Return [X, Y] of the center of cell containing provided text 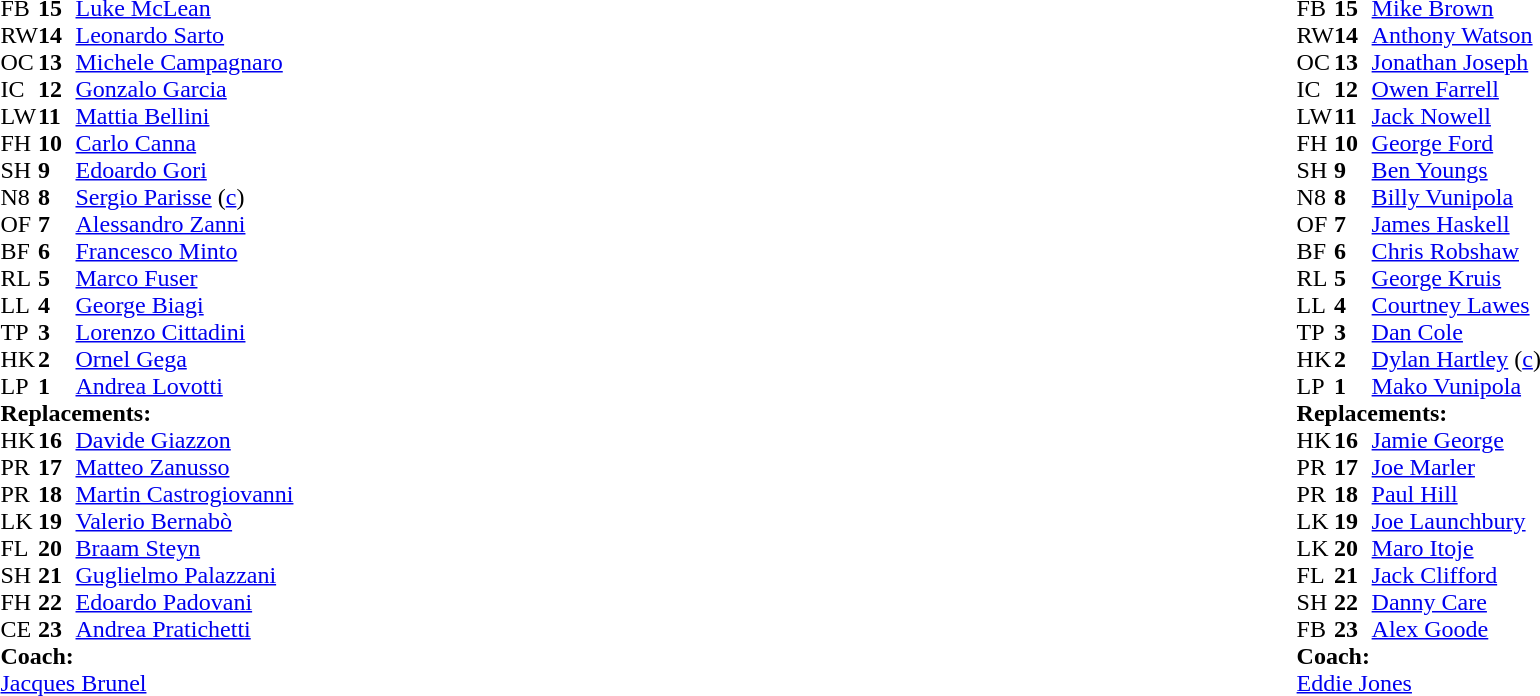
Gonzalo Garcia [185, 90]
George Biagi [185, 306]
FB [1316, 630]
Andrea Lovotti [185, 386]
CE [19, 630]
Sergio Parisse (c) [185, 198]
Edoardo Padovani [185, 602]
Andrea Pratichetti [185, 630]
Mattia Bellini [185, 116]
Coach: [146, 656]
Replacements: [146, 414]
Michele Campagnaro [185, 62]
Martin Castrogiovanni [185, 494]
Guglielmo Palazzani [185, 576]
Edoardo Gori [185, 170]
Alessandro Zanni [185, 224]
Valerio Bernabò [185, 522]
Davide Giazzon [185, 440]
Marco Fuser [185, 278]
Leonardo Sarto [185, 36]
Carlo Canna [185, 144]
Lorenzo Cittadini [185, 332]
Ornel Gega [185, 360]
Matteo Zanusso [185, 468]
Francesco Minto [185, 252]
Braam Steyn [185, 548]
